Determine the [x, y] coordinate at the center of the cell enclosing the given text.  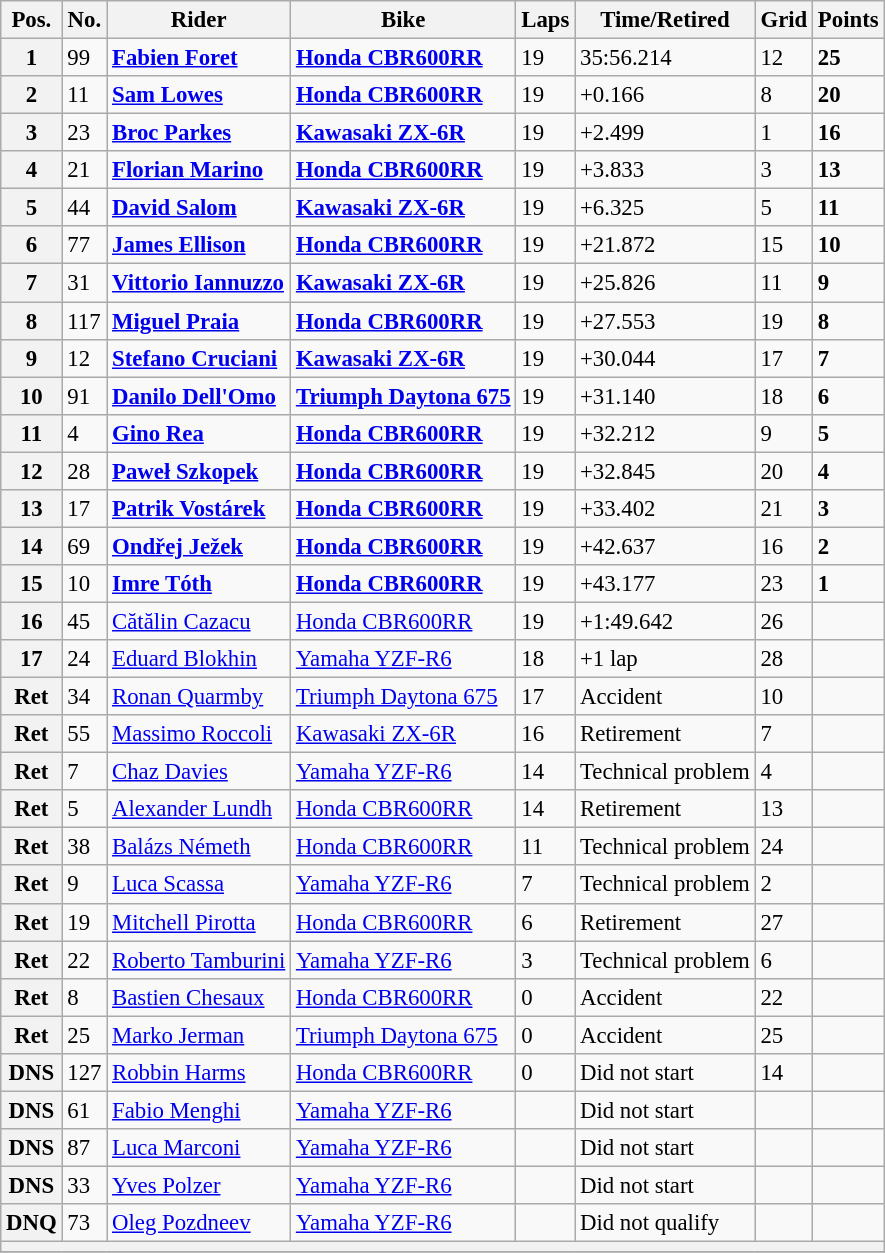
+25.826 [665, 283]
Gino Rea [199, 433]
Grid [784, 20]
+30.044 [665, 358]
Roberto Tamburini [199, 960]
34 [84, 697]
Ondřej Ježek [199, 546]
27 [784, 922]
Sam Lowes [199, 95]
99 [84, 58]
Time/Retired [665, 20]
James Ellison [199, 245]
+33.402 [665, 509]
Chaz Davies [199, 772]
Bike [404, 20]
31 [84, 283]
Miguel Praia [199, 321]
45 [84, 621]
35:56.214 [665, 58]
69 [84, 546]
127 [84, 1073]
+43.177 [665, 584]
44 [84, 208]
91 [84, 396]
Eduard Blokhin [199, 659]
No. [84, 20]
Balázs Németh [199, 847]
Yves Polzer [199, 1185]
Luca Marconi [199, 1148]
Pos. [32, 20]
Luca Scassa [199, 885]
Danilo Dell'Omo [199, 396]
117 [84, 321]
DNQ [32, 1223]
26 [784, 621]
Alexander Lundh [199, 809]
Florian Marino [199, 170]
Points [848, 20]
Massimo Roccoli [199, 734]
Paweł Szkopek [199, 471]
Marko Jerman [199, 1035]
+6.325 [665, 208]
+1 lap [665, 659]
+1:49.642 [665, 621]
+0.166 [665, 95]
Oleg Pozdneev [199, 1223]
77 [84, 245]
Vittorio Iannuzzo [199, 283]
33 [84, 1185]
61 [84, 1110]
+3.833 [665, 170]
Rider [199, 20]
Laps [546, 20]
Broc Parkes [199, 133]
+2.499 [665, 133]
Cătălin Cazacu [199, 621]
Stefano Cruciani [199, 358]
Imre Tóth [199, 584]
Patrik Vostárek [199, 509]
+32.845 [665, 471]
Did not qualify [665, 1223]
73 [84, 1223]
87 [84, 1148]
Mitchell Pirotta [199, 922]
+32.212 [665, 433]
David Salom [199, 208]
Fabien Foret [199, 58]
Fabio Menghi [199, 1110]
+21.872 [665, 245]
+42.637 [665, 546]
Bastien Chesaux [199, 997]
+31.140 [665, 396]
55 [84, 734]
Ronan Quarmby [199, 697]
38 [84, 847]
+27.553 [665, 321]
Robbin Harms [199, 1073]
